From the cell containing the given text, extract its center point as [x, y] coordinate. 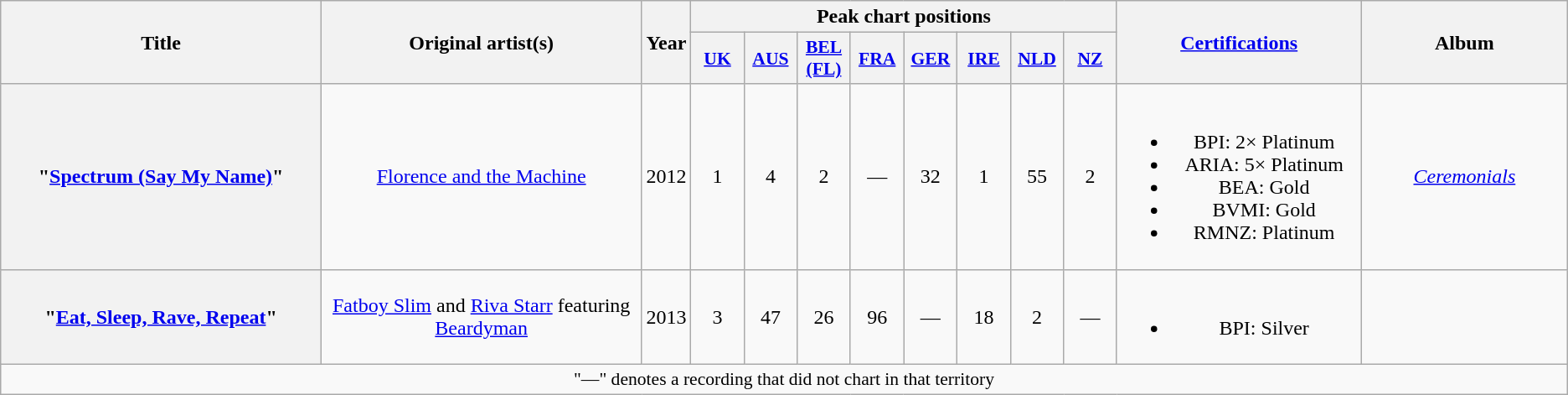
2013 [667, 317]
2012 [667, 176]
NZ [1091, 59]
IRE [983, 59]
Title [161, 42]
UK [717, 59]
NLD [1037, 59]
FRA [877, 59]
4 [771, 176]
Year [667, 42]
18 [983, 317]
96 [877, 317]
Album [1464, 42]
Fatboy Slim and Riva Starr featuring Beardyman [481, 317]
47 [771, 317]
BEL(FL) [824, 59]
"—" denotes a recording that did not chart in that territory [784, 379]
Ceremonials [1464, 176]
"Spectrum (Say My Name)" [161, 176]
Peak chart positions [904, 17]
"Eat, Sleep, Rave, Repeat" [161, 317]
32 [931, 176]
BPI: Silver [1240, 317]
26 [824, 317]
GER [931, 59]
AUS [771, 59]
3 [717, 317]
Certifications [1240, 42]
55 [1037, 176]
Original artist(s) [481, 42]
BPI: 2× PlatinumARIA: 5× PlatinumBEA: GoldBVMI: GoldRMNZ: Platinum [1240, 176]
Florence and the Machine [481, 176]
